Search for the cell housing the specified text and yield its [X, Y] center coordinate. 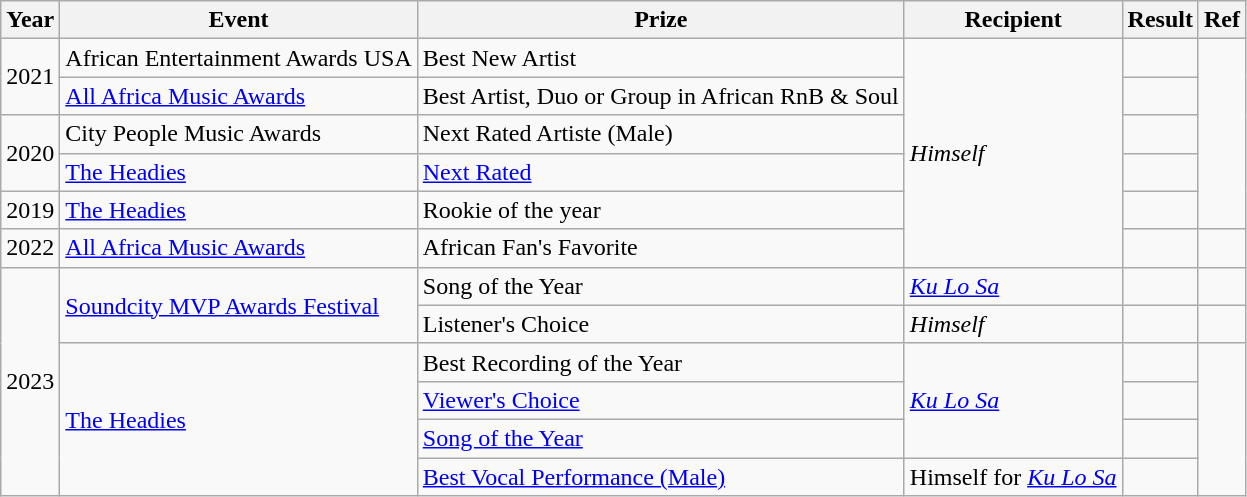
Listener's Choice [660, 324]
Next Rated Artiste (Male) [660, 134]
2022 [30, 248]
Best New Artist [660, 58]
Himself for Ku Lo Sa [1013, 477]
Viewer's Choice [660, 400]
Next Rated [660, 172]
Best Artist, Duo or Group in African RnB & Soul [660, 96]
Recipient [1013, 20]
2020 [30, 153]
African Fan's Favorite [660, 248]
2019 [30, 210]
2021 [30, 77]
African Entertainment Awards USA [238, 58]
City People Music Awards [238, 134]
Event [238, 20]
Result [1160, 20]
Best Recording of the Year [660, 362]
2023 [30, 381]
Rookie of the year [660, 210]
Ref [1222, 20]
Prize [660, 20]
Best Vocal Performance (Male) [660, 477]
Soundcity MVP Awards Festival [238, 305]
Year [30, 20]
